Output the [X, Y] coordinate of the center of the cell containing the given text.  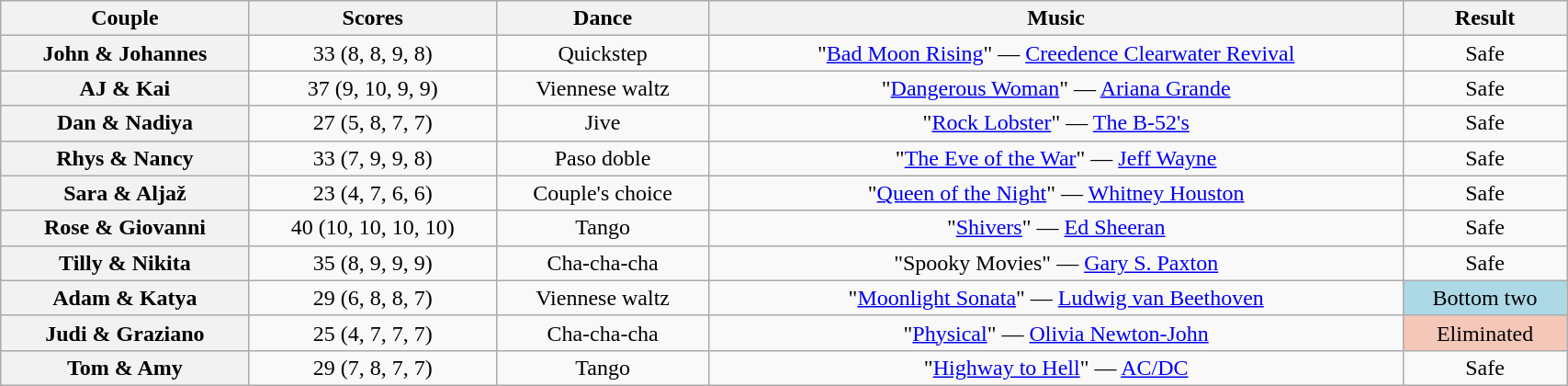
Music [1056, 18]
Adam & Katya [125, 298]
23 (4, 7, 6, 6) [373, 193]
33 (7, 9, 9, 8) [373, 158]
Sara & Aljaž [125, 193]
40 (10, 10, 10, 10) [373, 228]
29 (7, 8, 7, 7) [373, 368]
35 (8, 9, 9, 9) [373, 263]
"Dangerous Woman" — Ariana Grande [1056, 88]
33 (8, 8, 9, 8) [373, 53]
Quickstep [603, 53]
Paso doble [603, 158]
Rose & Giovanni [125, 228]
"Shivers" — Ed Sheeran [1056, 228]
Dan & Nadiya [125, 123]
"Queen of the Night" — Whitney Houston [1056, 193]
"Bad Moon Rising" — Creedence Clearwater Revival [1056, 53]
AJ & Kai [125, 88]
"Moonlight Sonata" — Ludwig van Beethoven [1056, 298]
25 (4, 7, 7, 7) [373, 333]
Bottom two [1484, 298]
"Highway to Hell" — AC/DC [1056, 368]
Couple [125, 18]
"The Eve of the War" — Jeff Wayne [1056, 158]
John & Johannes [125, 53]
Tilly & Nikita [125, 263]
Jive [603, 123]
Couple's choice [603, 193]
"Rock Lobster" — The B-52's [1056, 123]
"Physical" — Olivia Newton-John [1056, 333]
Result [1484, 18]
Judi & Graziano [125, 333]
Rhys & Nancy [125, 158]
Dance [603, 18]
29 (6, 8, 8, 7) [373, 298]
37 (9, 10, 9, 9) [373, 88]
27 (5, 8, 7, 7) [373, 123]
Scores [373, 18]
Tom & Amy [125, 368]
"Spooky Movies" — Gary S. Paxton [1056, 263]
Eliminated [1484, 333]
